Detect which cell encompasses the target text, then output its [X, Y] center coordinate. 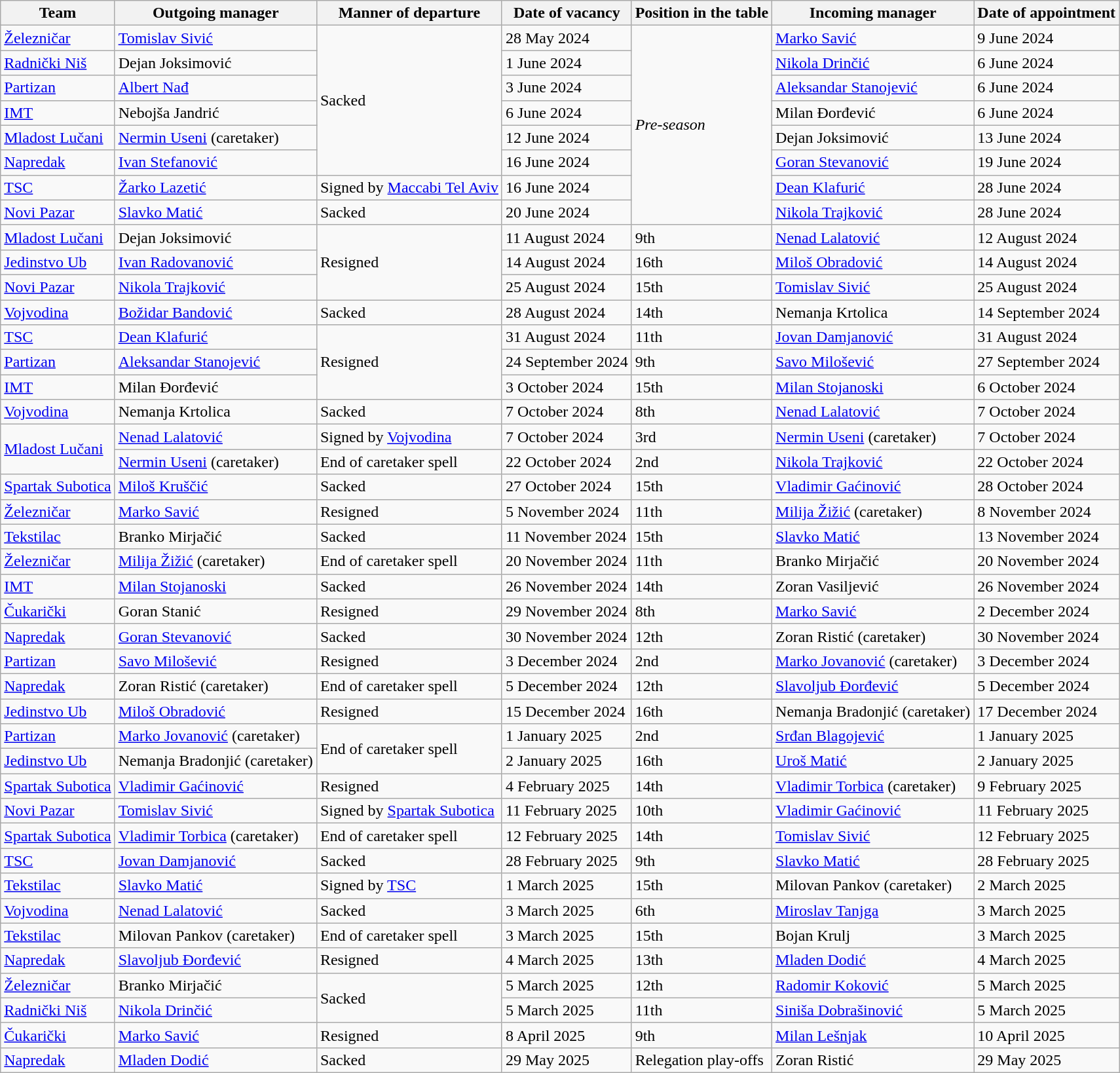
Ivan Radovanović [215, 262]
28 October 2024 [1047, 487]
14 September 2024 [1047, 312]
Siniša Dobrašinović [873, 1010]
Pre-season [701, 125]
Signed by Spartak Subotica [409, 811]
13 June 2024 [1047, 138]
Relegation play-offs [701, 1060]
Milan Lešnjak [873, 1035]
Position in the table [701, 13]
24 September 2024 [567, 362]
Manner of departure [409, 13]
Date of appointment [1047, 13]
9 June 2024 [1047, 38]
17 December 2024 [1047, 711]
Signed by Maccabi Tel Aviv [409, 187]
2 March 2025 [1047, 886]
27 September 2024 [1047, 362]
9 February 2025 [1047, 786]
Bojan Krulj [873, 935]
4 February 2025 [567, 786]
Albert Nađ [215, 88]
Signed by Vojvodina [409, 437]
27 October 2024 [567, 487]
28 August 2024 [567, 312]
2 December 2024 [1047, 611]
12 August 2024 [1047, 237]
Uroš Matić [873, 761]
Signed by TSC [409, 886]
Goran Stanić [215, 611]
8 November 2024 [1047, 512]
15 December 2024 [567, 711]
Date of vacancy [567, 13]
Ivan Stefanović [215, 162]
Srđan Blagojević [873, 736]
3 June 2024 [567, 88]
Team [58, 13]
29 November 2024 [567, 611]
6 October 2024 [1047, 387]
1 March 2025 [567, 886]
13 November 2024 [1047, 536]
13th [701, 960]
12 June 2024 [567, 138]
Božidar Bandović [215, 312]
11 November 2024 [567, 536]
Zoran Ristić [873, 1060]
28 May 2024 [567, 38]
20 June 2024 [567, 212]
11 August 2024 [567, 237]
Nebojša Jandrić [215, 113]
3rd [701, 437]
3 October 2024 [567, 387]
Miroslav Tanjga [873, 911]
10th [701, 811]
Žarko Lazetić [215, 187]
1 June 2024 [567, 63]
5 November 2024 [567, 512]
6th [701, 911]
Zoran Vasiljević [873, 586]
Outgoing manager [215, 13]
19 June 2024 [1047, 162]
8 April 2025 [567, 1035]
Incoming manager [873, 13]
Miloš Kruščić [215, 487]
10 April 2025 [1047, 1035]
Radomir Koković [873, 985]
